Identify which cell holds the provided text, then report its [x, y] central coordinate. 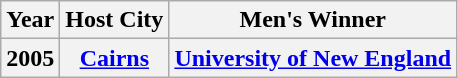
Year [30, 20]
Host City [114, 20]
University of New England [313, 58]
Cairns [114, 58]
Men's Winner [313, 20]
2005 [30, 58]
